Pinpoint the cell where the given text exists, returning its [X, Y] midpoint coordinate. 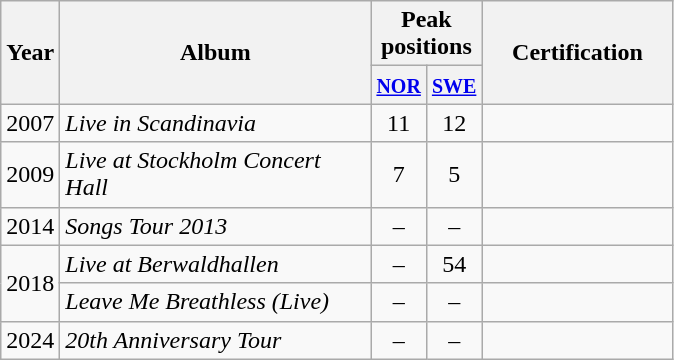
NOR [399, 85]
7 [399, 174]
20th Anniversary Tour [216, 340]
2009 [30, 174]
2024 [30, 340]
Peak positions [426, 34]
Live at Stockholm Concert Hall [216, 174]
Year [30, 52]
2014 [30, 226]
Live in Scandinavia [216, 123]
Leave Me Breathless (Live) [216, 302]
12 [454, 123]
54 [454, 264]
5 [454, 174]
Album [216, 52]
2018 [30, 283]
11 [399, 123]
2007 [30, 123]
SWE [454, 85]
Live at Berwaldhallen [216, 264]
Certification [578, 52]
Songs Tour 2013 [216, 226]
